For the text-containing cell, return its midpoint in (x, y) coordinate format. 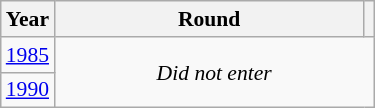
1990 (28, 90)
Year (28, 19)
1985 (28, 55)
Round (209, 19)
Did not enter (214, 72)
